Pinpoint the cell where the given text exists, returning its [X, Y] midpoint coordinate. 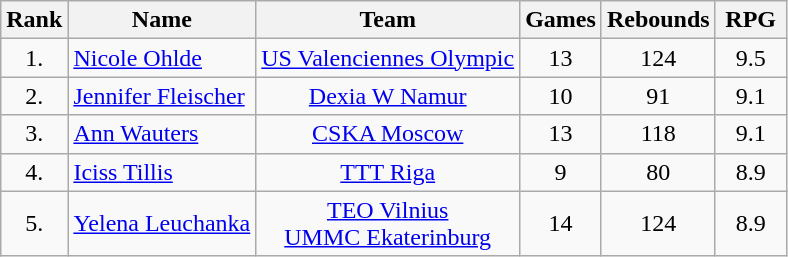
TTT Riga [388, 172]
Yelena Leuchanka [162, 224]
4. [34, 172]
Rebounds [658, 20]
9 [561, 172]
Rank [34, 20]
80 [658, 172]
Team [388, 20]
RPG [750, 20]
Iciss Tillis [162, 172]
Nicole Ohlde [162, 58]
TEO VilniusUMMC Ekaterinburg [388, 224]
Dexia W Namur [388, 96]
5. [34, 224]
Ann Wauters [162, 134]
3. [34, 134]
91 [658, 96]
2. [34, 96]
1. [34, 58]
US Valenciennes Olympic [388, 58]
CSKA Moscow [388, 134]
Name [162, 20]
9.5 [750, 58]
10 [561, 96]
118 [658, 134]
Games [561, 20]
Jennifer Fleischer [162, 96]
14 [561, 224]
